Detect which cell encompasses the target text, then output its (X, Y) center coordinate. 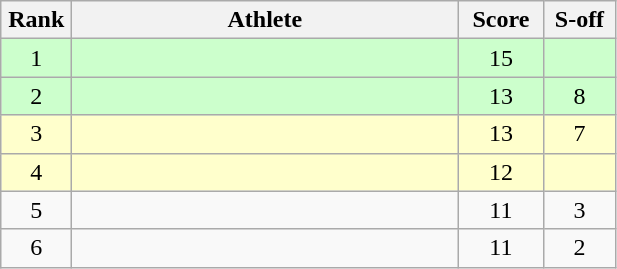
S-off (580, 20)
6 (36, 248)
Rank (36, 20)
15 (501, 58)
Score (501, 20)
8 (580, 96)
1 (36, 58)
Athlete (265, 20)
5 (36, 210)
12 (501, 172)
4 (36, 172)
7 (580, 134)
